From the cell containing the given text, extract its center point as [x, y] coordinate. 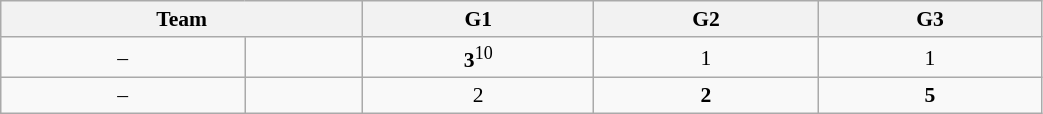
310 [478, 58]
Team [182, 19]
G2 [706, 19]
G3 [930, 19]
5 [930, 96]
G1 [478, 19]
